Find where the given text appears and provide that cell's center as (X, Y) coordinate. 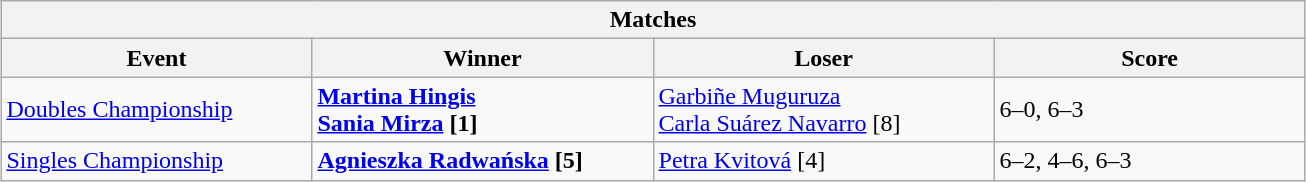
Garbiñe Muguruza Carla Suárez Navarro [8] (824, 110)
Petra Kvitová [4] (824, 161)
Score (1150, 58)
Matches (653, 20)
Doubles Championship (156, 110)
6–0, 6–3 (1150, 110)
Singles Championship (156, 161)
Event (156, 58)
6–2, 4–6, 6–3 (1150, 161)
Martina Hingis Sania Mirza [1] (482, 110)
Winner (482, 58)
Agnieszka Radwańska [5] (482, 161)
Loser (824, 58)
